Find where the given text appears and provide that cell's center as (x, y) coordinate. 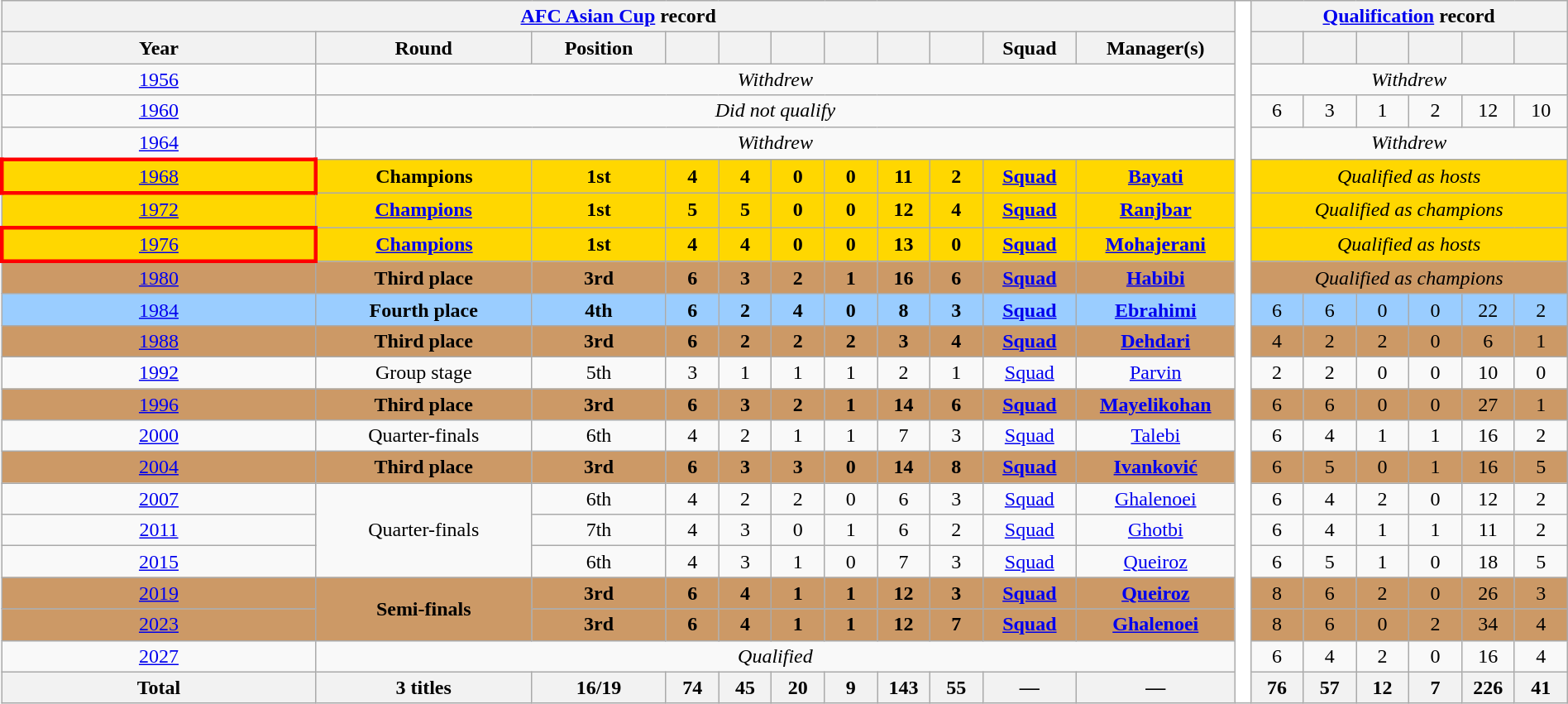
45 (745, 687)
143 (904, 687)
57 (1330, 687)
26 (1488, 593)
Position (599, 48)
55 (956, 687)
1984 (159, 309)
Parvin (1155, 372)
Manager(s) (1155, 48)
Fourth place (423, 309)
Year (159, 48)
Ranjbar (1155, 210)
Ivanković (1155, 467)
74 (692, 687)
1980 (159, 278)
41 (1541, 687)
Round (423, 48)
Semi-finals (423, 609)
1956 (159, 79)
27 (1488, 405)
16/19 (599, 687)
34 (1488, 625)
5th (599, 372)
2007 (159, 499)
Dehdari (1155, 341)
22 (1488, 309)
Talebi (1155, 436)
226 (1488, 687)
2019 (159, 593)
AFC Asian Cup record (619, 17)
Total (159, 687)
1964 (159, 143)
7th (599, 530)
1996 (159, 405)
1968 (159, 177)
20 (798, 687)
4th (599, 309)
Bayati (1155, 177)
1976 (159, 245)
Qualification record (1409, 17)
Qualified (776, 656)
2004 (159, 467)
3 titles (423, 687)
Ebrahimi (1155, 309)
2027 (159, 656)
1992 (159, 372)
1972 (159, 210)
2011 (159, 530)
18 (1488, 562)
9 (851, 687)
Mayelikohan (1155, 405)
2023 (159, 625)
1960 (159, 111)
Habibi (1155, 278)
Mohajerani (1155, 245)
13 (904, 245)
Did not qualify (776, 111)
Group stage (423, 372)
2015 (159, 562)
1988 (159, 341)
2000 (159, 436)
Ghotbi (1155, 530)
76 (1277, 687)
